Return the [X, Y] coordinate for the center point of the cell that contains the specified text.  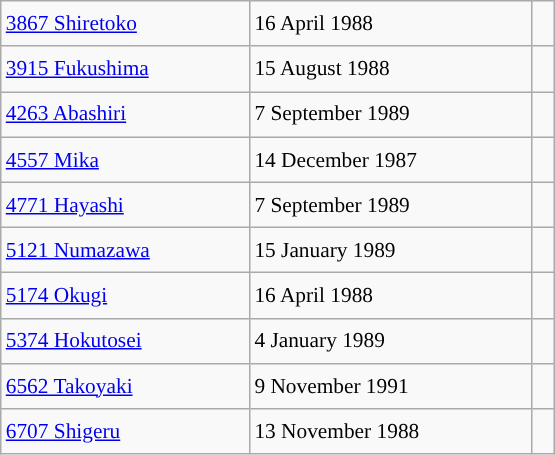
15 August 1988 [390, 68]
3867 Shiretoko [126, 24]
5174 Okugi [126, 296]
13 November 1988 [390, 432]
4 January 1989 [390, 340]
6707 Shigeru [126, 432]
5121 Numazawa [126, 250]
4263 Abashiri [126, 114]
15 January 1989 [390, 250]
4771 Hayashi [126, 204]
9 November 1991 [390, 386]
4557 Mika [126, 160]
6562 Takoyaki [126, 386]
5374 Hokutosei [126, 340]
3915 Fukushima [126, 68]
14 December 1987 [390, 160]
